Return (X, Y) of the center of cell containing provided text 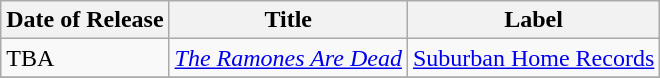
The Ramones Are Dead (288, 58)
Suburban Home Records (533, 58)
TBA (85, 58)
Label (533, 20)
Date of Release (85, 20)
Title (288, 20)
